For the text-containing cell, return its midpoint in [x, y] coordinate format. 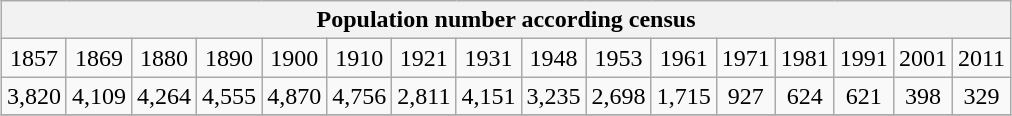
3,235 [554, 96]
1890 [230, 58]
2,698 [618, 96]
4,756 [360, 96]
4,555 [230, 96]
2001 [922, 58]
927 [746, 96]
1910 [360, 58]
1880 [164, 58]
4,264 [164, 96]
1953 [618, 58]
1869 [98, 58]
1991 [864, 58]
624 [804, 96]
1,715 [684, 96]
1981 [804, 58]
Population number according census [506, 20]
3,820 [34, 96]
1857 [34, 58]
1948 [554, 58]
2011 [981, 58]
4,109 [98, 96]
398 [922, 96]
329 [981, 96]
4,870 [294, 96]
1971 [746, 58]
1900 [294, 58]
1931 [488, 58]
621 [864, 96]
2,811 [424, 96]
1921 [424, 58]
1961 [684, 58]
4,151 [488, 96]
